Determine the (x, y) coordinate at the center of the cell enclosing the given text.  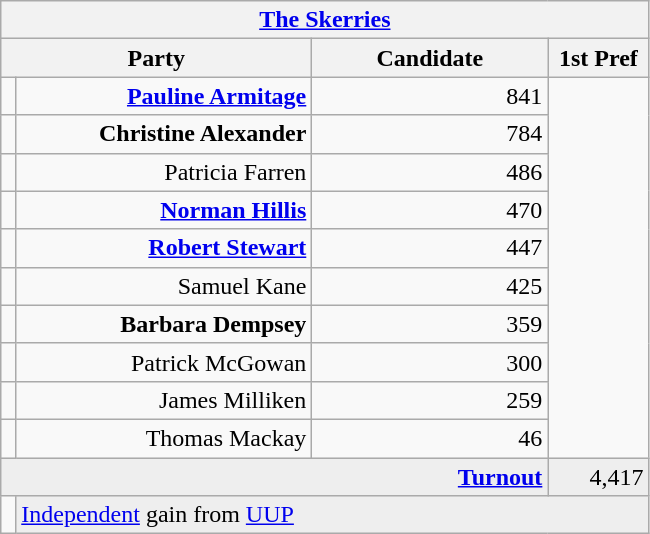
259 (430, 400)
Independent gain from UUP (332, 515)
470 (430, 210)
Candidate (430, 58)
Barbara Dempsey (164, 324)
425 (430, 286)
The Skerries (325, 20)
841 (430, 96)
Norman Hillis (164, 210)
Thomas Mackay (164, 438)
486 (430, 172)
300 (430, 362)
46 (430, 438)
447 (430, 248)
1st Pref (598, 58)
Turnout (274, 477)
Robert Stewart (164, 248)
Patrick McGowan (164, 362)
Patricia Farren (164, 172)
Samuel Kane (164, 286)
Christine Alexander (164, 134)
4,417 (598, 477)
Pauline Armitage (164, 96)
359 (430, 324)
Party (156, 58)
James Milliken (164, 400)
784 (430, 134)
